Detect which cell encompasses the target text, then output its (x, y) center coordinate. 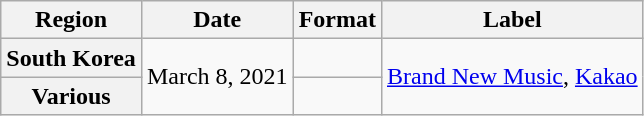
Region (72, 20)
Format (337, 20)
Date (217, 20)
March 8, 2021 (217, 77)
Label (512, 20)
Various (72, 96)
Brand New Music, Kakao (512, 77)
South Korea (72, 58)
